Search for the cell housing the specified text and yield its [x, y] center coordinate. 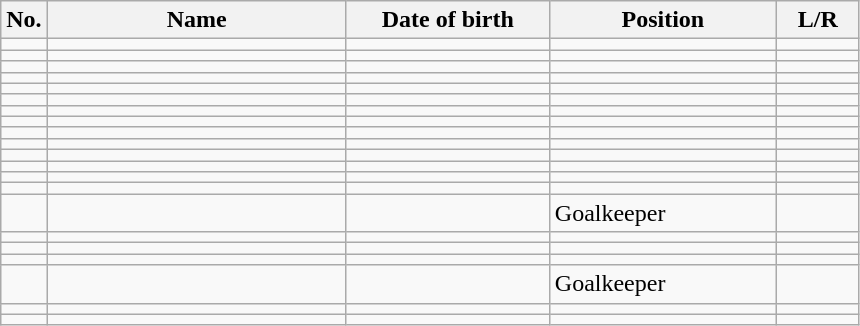
Position [662, 20]
L/R [818, 20]
No. [24, 20]
Name [196, 20]
Date of birth [448, 20]
